Find where the given text appears and provide that cell's center as [X, Y] coordinate. 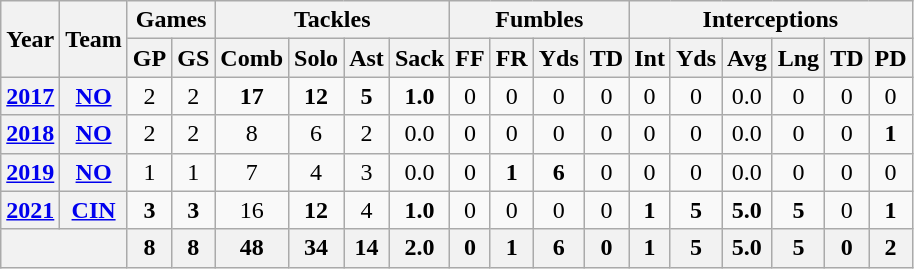
Ast [367, 58]
2018 [30, 134]
2017 [30, 96]
GS [194, 58]
Avg [748, 58]
Year [30, 39]
2.0 [419, 248]
34 [316, 248]
48 [252, 248]
17 [252, 96]
FR [512, 58]
Team [94, 39]
CIN [94, 210]
Sack [419, 58]
Comb [252, 58]
Solo [316, 58]
GP [149, 58]
14 [367, 248]
Fumbles [540, 20]
FF [470, 58]
Lng [798, 58]
2019 [30, 172]
Interceptions [770, 20]
2021 [30, 210]
Int [650, 58]
Tackles [332, 20]
7 [252, 172]
PD [890, 58]
16 [252, 210]
Games [170, 20]
